Search for the cell housing the specified text and yield its [X, Y] center coordinate. 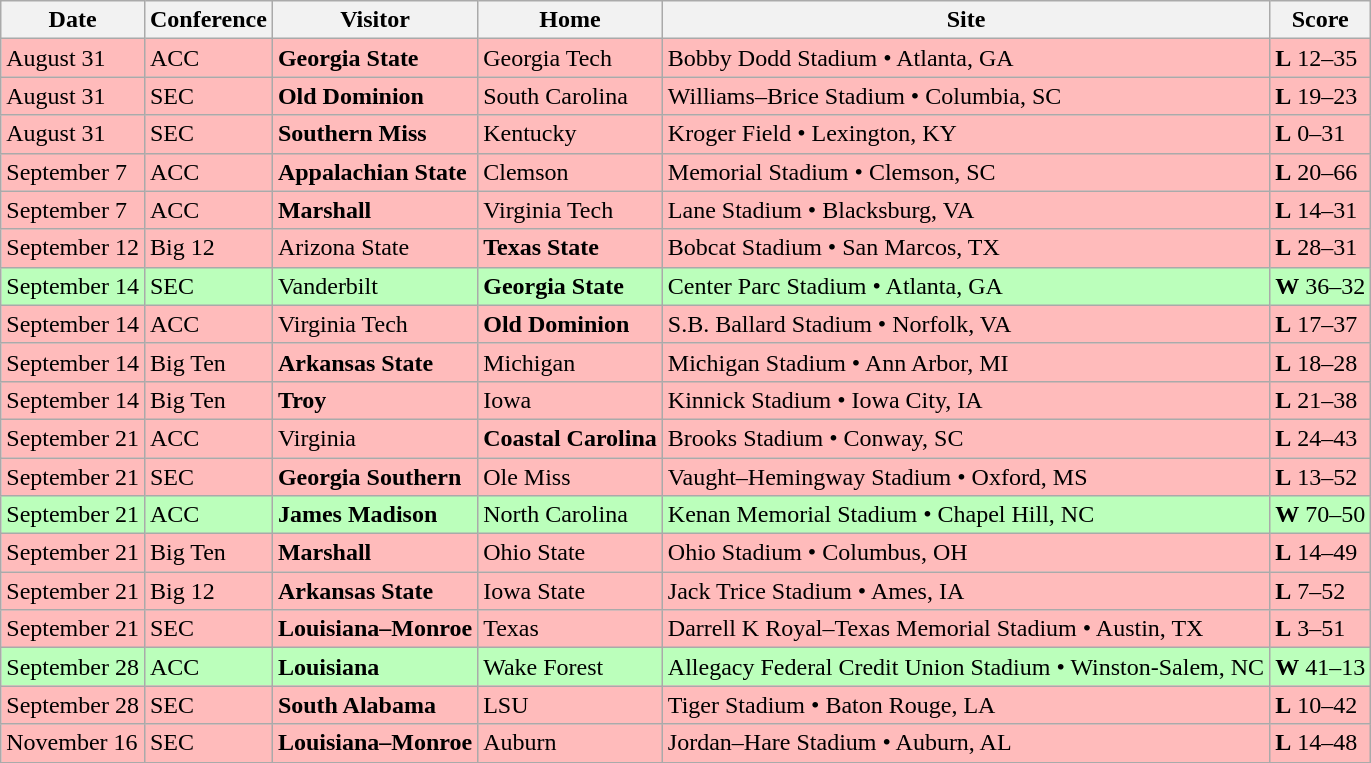
Home [570, 20]
Iowa State [570, 591]
Louisiana [374, 667]
Clemson [570, 172]
North Carolina [570, 515]
Georgia Tech [570, 58]
Bobby Dodd Stadium • Atlanta, GA [966, 58]
Tiger Stadium • Baton Rouge, LA [966, 705]
L 12–35 [1320, 58]
Michigan Stadium • Ann Arbor, MI [966, 362]
Ole Miss [570, 477]
W 70–50 [1320, 515]
Center Parc Stadium • Atlanta, GA [966, 286]
Score [1320, 20]
L 20–66 [1320, 172]
W 41–13 [1320, 667]
September 12 [73, 248]
November 16 [73, 743]
Vaught–Hemingway Stadium • Oxford, MS [966, 477]
Date [73, 20]
Jack Trice Stadium • Ames, IA [966, 591]
Brooks Stadium • Conway, SC [966, 438]
Troy [374, 400]
Auburn [570, 743]
Lane Stadium • Blacksburg, VA [966, 210]
L 14–31 [1320, 210]
Williams–Brice Stadium • Columbia, SC [966, 96]
South Carolina [570, 96]
Kentucky [570, 134]
Visitor [374, 20]
L 7–52 [1320, 591]
Appalachian State [374, 172]
L 19–23 [1320, 96]
L 18–28 [1320, 362]
Jordan–Hare Stadium • Auburn, AL [966, 743]
L 14–48 [1320, 743]
Allegacy Federal Credit Union Stadium • Winston-Salem, NC [966, 667]
Darrell K Royal–Texas Memorial Stadium • Austin, TX [966, 629]
Memorial Stadium • Clemson, SC [966, 172]
Vanderbilt [374, 286]
LSU [570, 705]
James Madison [374, 515]
Coastal Carolina [570, 438]
W 36–32 [1320, 286]
Southern Miss [374, 134]
L 3–51 [1320, 629]
Georgia Southern [374, 477]
L 21–38 [1320, 400]
South Alabama [374, 705]
Wake Forest [570, 667]
Iowa [570, 400]
Ohio State [570, 553]
L 28–31 [1320, 248]
Kroger Field • Lexington, KY [966, 134]
Texas [570, 629]
Texas State [570, 248]
L 17–37 [1320, 324]
L 14–49 [1320, 553]
Bobcat Stadium • San Marcos, TX [966, 248]
Conference [208, 20]
L 0–31 [1320, 134]
Kinnick Stadium • Iowa City, IA [966, 400]
Site [966, 20]
L 10–42 [1320, 705]
Virginia [374, 438]
Kenan Memorial Stadium • Chapel Hill, NC [966, 515]
S.B. Ballard Stadium • Norfolk, VA [966, 324]
Ohio Stadium • Columbus, OH [966, 553]
Arizona State [374, 248]
Michigan [570, 362]
L 24–43 [1320, 438]
L 13–52 [1320, 477]
